Output the (x, y) coordinate of the center of the cell containing the given text.  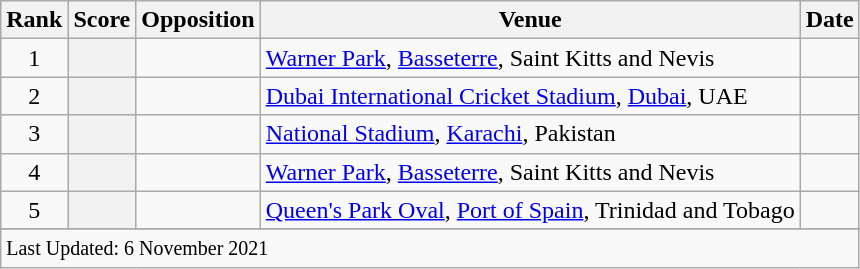
Score (102, 20)
Last Updated: 6 November 2021 (430, 248)
2 (34, 96)
National Stadium, Karachi, Pakistan (530, 134)
Rank (34, 20)
1 (34, 58)
Venue (530, 20)
3 (34, 134)
5 (34, 210)
Date (830, 20)
Queen's Park Oval, Port of Spain, Trinidad and Tobago (530, 210)
Opposition (198, 20)
4 (34, 172)
Dubai International Cricket Stadium, Dubai, UAE (530, 96)
